Provide the [X, Y] coordinate of the cell's center where the given text is located.  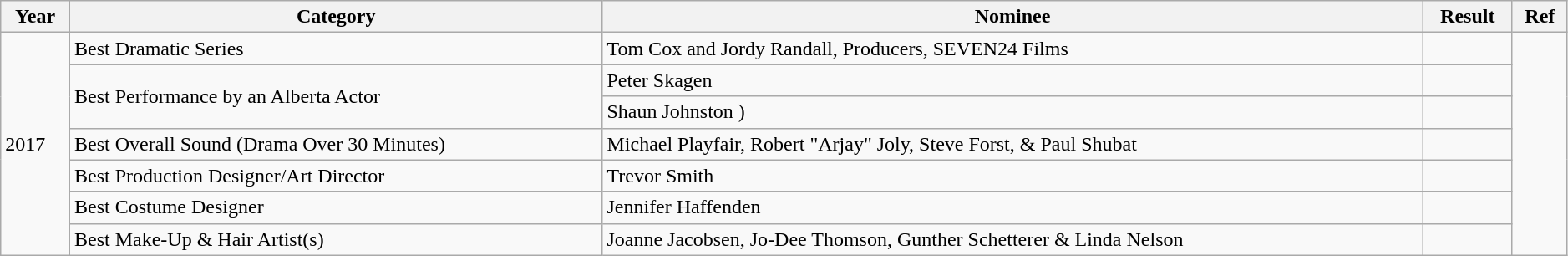
Peter Skagen [1012, 80]
Best Performance by an Alberta Actor [336, 96]
Jennifer Haffenden [1012, 207]
Best Dramatic Series [336, 49]
Year [35, 17]
Nominee [1012, 17]
Michael Playfair, Robert "Arjay" Joly, Steve Forst, & Paul Shubat [1012, 144]
Ref [1540, 17]
Best Production Designer/Art Director [336, 176]
Result [1467, 17]
Best Make-Up & Hair Artist(s) [336, 239]
Tom Cox and Jordy Randall, Producers, SEVEN24 Films [1012, 49]
Best Overall Sound (Drama Over 30 Minutes) [336, 144]
Joanne Jacobsen, Jo-Dee Thomson, Gunther Schetterer & Linda Nelson [1012, 239]
Best Costume Designer [336, 207]
Category [336, 17]
2017 [35, 144]
Shaun Johnston ) [1012, 112]
Trevor Smith [1012, 176]
